Provide the (X, Y) coordinate of the cell's center where the given text is located.  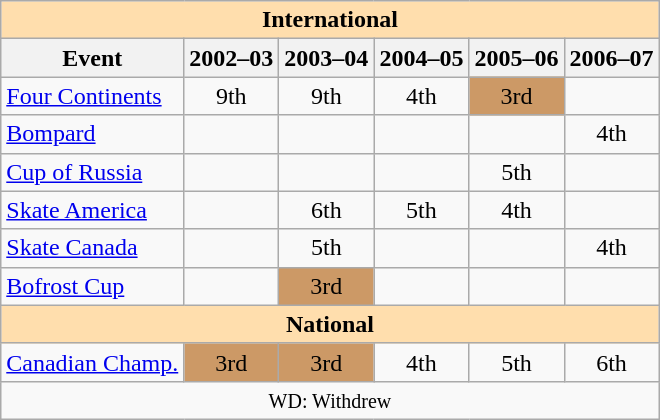
Bompard (92, 134)
2002–03 (232, 58)
Four Continents (92, 96)
WD: Withdrew (330, 400)
2004–05 (422, 58)
National (330, 324)
International (330, 20)
Skate Canada (92, 248)
2003–04 (326, 58)
Bofrost Cup (92, 286)
2006–07 (612, 58)
2005–06 (516, 58)
Canadian Champ. (92, 362)
Skate America (92, 210)
Event (92, 58)
Cup of Russia (92, 172)
